Capture the cell that displays the provided text and extract its (x, y) central coordinate. 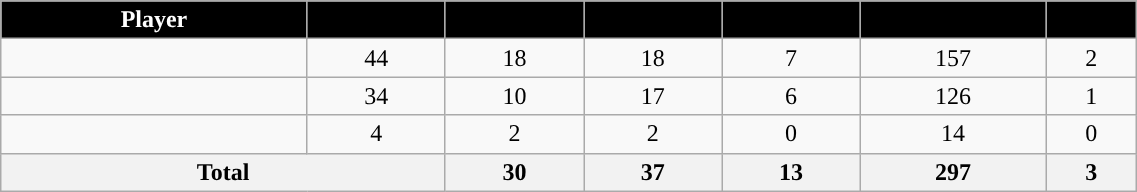
157 (953, 58)
Total (224, 172)
13 (791, 172)
3 (1092, 172)
17 (653, 96)
37 (653, 172)
14 (953, 134)
126 (953, 96)
297 (953, 172)
4 (376, 134)
44 (376, 58)
7 (791, 58)
34 (376, 96)
30 (514, 172)
6 (791, 96)
10 (514, 96)
Player (154, 20)
1 (1092, 96)
